Scan for the cell matching the given text and deliver its (x, y) coordinate at center. 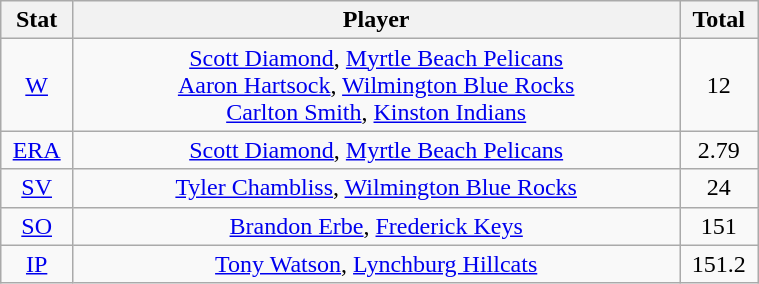
Total (719, 20)
Scott Diamond, Myrtle Beach Pelicans (376, 150)
Scott Diamond, Myrtle Beach Pelicans Aaron Hartsock, Wilmington Blue Rocks Carlton Smith, Kinston Indians (376, 85)
Brandon Erbe, Frederick Keys (376, 226)
24 (719, 188)
151.2 (719, 264)
Player (376, 20)
W (37, 85)
ERA (37, 150)
Tony Watson, Lynchburg Hillcats (376, 264)
IP (37, 264)
12 (719, 85)
151 (719, 226)
2.79 (719, 150)
SO (37, 226)
SV (37, 188)
Tyler Chambliss, Wilmington Blue Rocks (376, 188)
Stat (37, 20)
